Output the [x, y] coordinate of the center of the cell containing the given text.  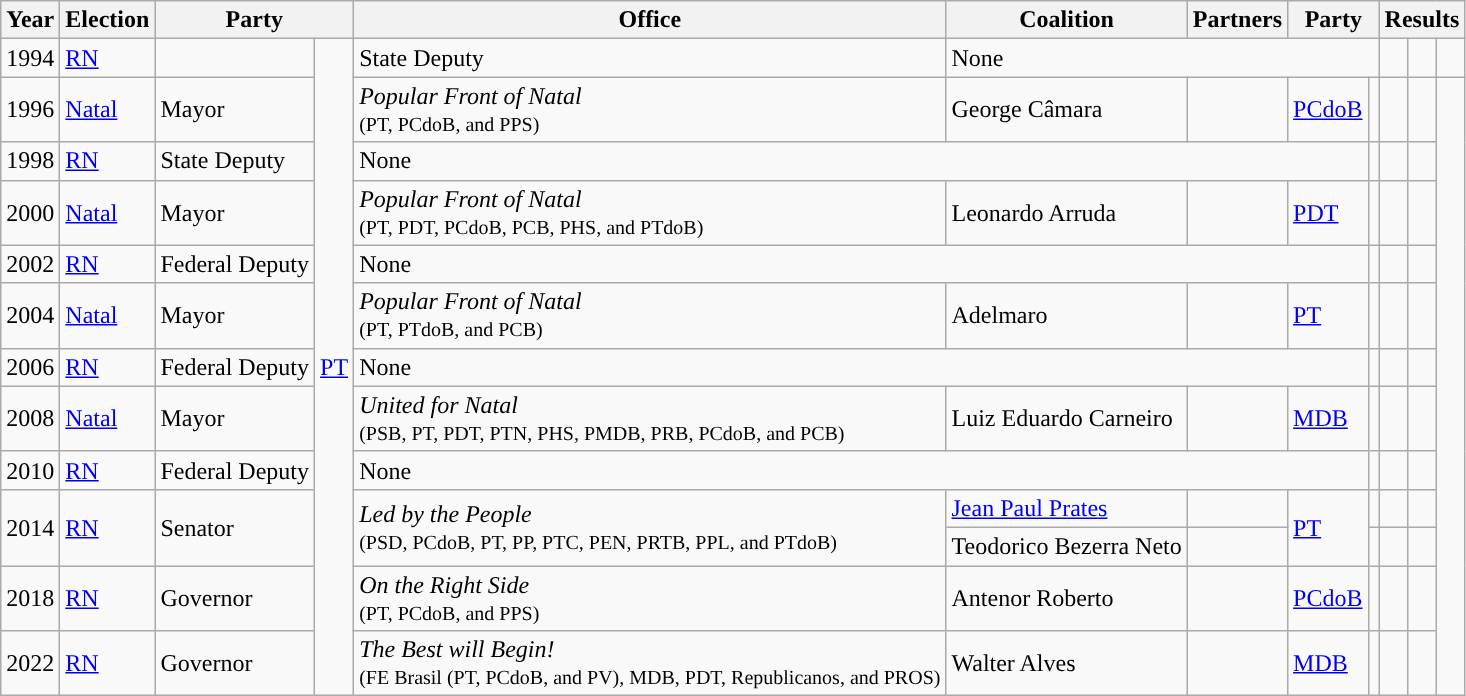
The Best will Begin!(FE Brasil (PT, PCdoB, and PV), MDB, PDT, Republicanos, and PROS) [650, 664]
2022 [30, 664]
George Câmara [1066, 110]
2010 [30, 470]
2002 [30, 264]
Jean Paul Prates [1066, 508]
Office [650, 20]
Results [1422, 20]
Antenor Roberto [1066, 598]
1994 [30, 58]
Partners [1237, 20]
Popular Front of Natal(PT, PTdoB, and PCB) [650, 316]
Popular Front of Natal(PT, PDT, PCdoB, PCB, PHS, and PTdoB) [650, 212]
2006 [30, 367]
2014 [30, 527]
Adelmaro [1066, 316]
Leonardo Arruda [1066, 212]
Walter Alves [1066, 664]
1998 [30, 161]
Senator [235, 527]
Luiz Eduardo Carneiro [1066, 418]
Year [30, 20]
2018 [30, 598]
2004 [30, 316]
Popular Front of Natal(PT, PCdoB, and PPS) [650, 110]
Teodorico Bezerra Neto [1066, 546]
Coalition [1066, 20]
Led by the People(PSD, PCdoB, PT, PP, PTC, PEN, PRTB, PPL, and PTdoB) [650, 527]
2000 [30, 212]
United for Natal(PSB, PT, PDT, PTN, PHS, PMDB, PRB, PCdoB, and PCB) [650, 418]
2008 [30, 418]
PDT [1328, 212]
On the Right Side(PT, PCdoB, and PPS) [650, 598]
1996 [30, 110]
Election [108, 20]
